Output the [X, Y] coordinate of the center of the cell containing the given text.  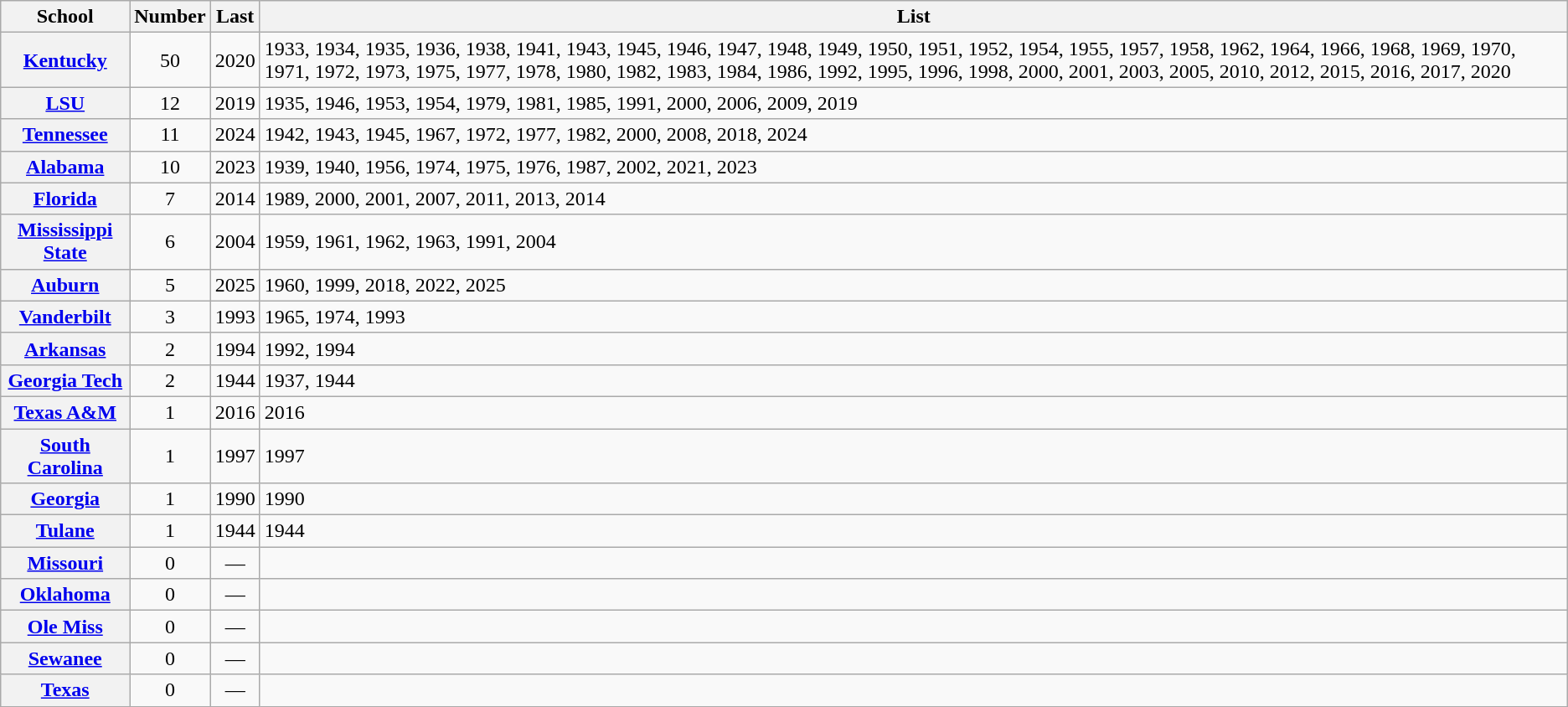
Ole Miss [65, 627]
LSU [65, 103]
3 [170, 317]
Missouri [65, 563]
Florida [65, 199]
Tulane [65, 531]
7 [170, 199]
Sewanee [65, 658]
10 [170, 167]
2019 [235, 103]
Georgia [65, 499]
Number [170, 17]
Texas [65, 690]
2023 [235, 167]
11 [170, 135]
50 [170, 60]
Kentucky [65, 60]
South Carolina [65, 456]
List [913, 17]
1942, 1943, 1945, 1967, 1972, 1977, 1982, 2000, 2008, 2018, 2024 [913, 135]
1937, 1944 [913, 380]
2004 [235, 241]
Alabama [65, 167]
2025 [235, 285]
2024 [235, 135]
1992, 1994 [913, 348]
2014 [235, 199]
Mississippi State [65, 241]
6 [170, 241]
Oklahoma [65, 595]
1993 [235, 317]
1960, 1999, 2018, 2022, 2025 [913, 285]
1989, 2000, 2001, 2007, 2011, 2013, 2014 [913, 199]
School [65, 17]
5 [170, 285]
Vanderbilt [65, 317]
1939, 1940, 1956, 1974, 1975, 1976, 1987, 2002, 2021, 2023 [913, 167]
Texas A&M [65, 412]
12 [170, 103]
Georgia Tech [65, 380]
2020 [235, 60]
Last [235, 17]
Arkansas [65, 348]
1959, 1961, 1962, 1963, 1991, 2004 [913, 241]
1935, 1946, 1953, 1954, 1979, 1981, 1985, 1991, 2000, 2006, 2009, 2019 [913, 103]
1965, 1974, 1993 [913, 317]
Tennessee [65, 135]
1994 [235, 348]
Auburn [65, 285]
